Capture the cell that displays the provided text and extract its [x, y] central coordinate. 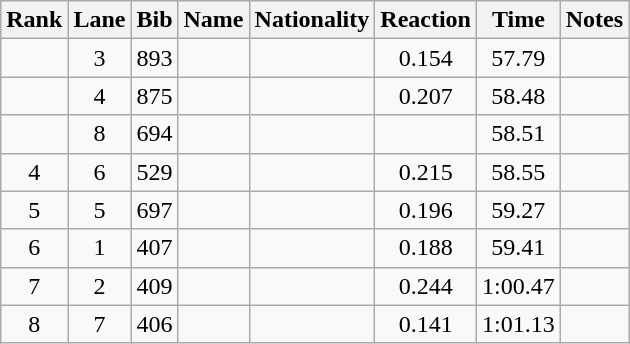
0.188 [426, 248]
59.41 [519, 248]
407 [154, 248]
Name [214, 20]
0.215 [426, 172]
Time [519, 20]
1 [100, 248]
Rank [34, 20]
893 [154, 58]
58.51 [519, 134]
59.27 [519, 210]
58.48 [519, 96]
0.154 [426, 58]
2 [100, 286]
0.207 [426, 96]
Notes [594, 20]
Lane [100, 20]
1:00.47 [519, 286]
0.196 [426, 210]
Reaction [426, 20]
3 [100, 58]
Nationality [312, 20]
697 [154, 210]
406 [154, 324]
694 [154, 134]
875 [154, 96]
58.55 [519, 172]
409 [154, 286]
Bib [154, 20]
0.141 [426, 324]
529 [154, 172]
57.79 [519, 58]
1:01.13 [519, 324]
0.244 [426, 286]
